Provide the [X, Y] coordinate of the cell's center where the given text is located.  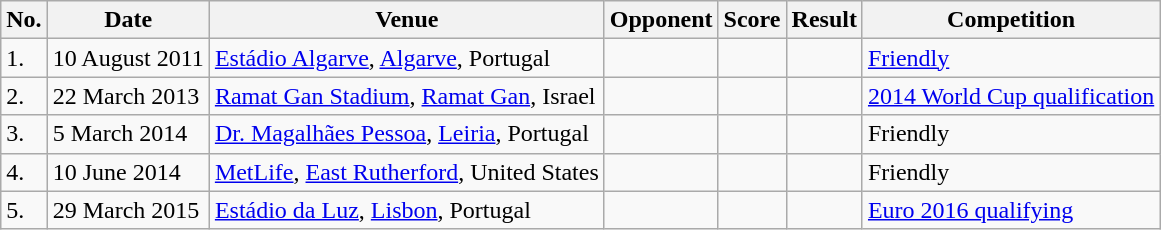
5 March 2014 [128, 134]
MetLife, East Rutherford, United States [406, 172]
3. [24, 134]
Result [824, 20]
22 March 2013 [128, 96]
Date [128, 20]
Score [752, 20]
2014 World Cup qualification [1010, 96]
2. [24, 96]
Opponent [661, 20]
Ramat Gan Stadium, Ramat Gan, Israel [406, 96]
Dr. Magalhães Pessoa, Leiria, Portugal [406, 134]
10 June 2014 [128, 172]
5. [24, 210]
Estádio da Luz, Lisbon, Portugal [406, 210]
Estádio Algarve, Algarve, Portugal [406, 58]
No. [24, 20]
4. [24, 172]
Competition [1010, 20]
Venue [406, 20]
1. [24, 58]
10 August 2011 [128, 58]
29 March 2015 [128, 210]
Euro 2016 qualifying [1010, 210]
